Scan for the cell matching the given text and deliver its (x, y) coordinate at center. 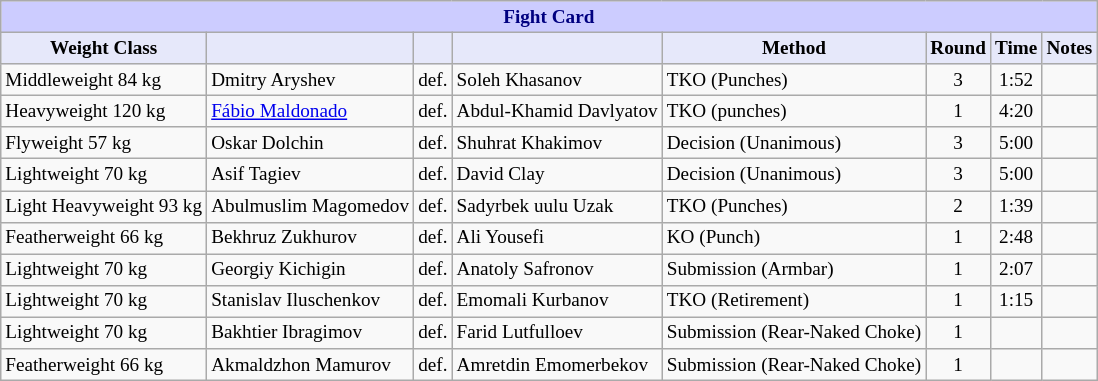
Bakhtier Ibragimov (310, 333)
Asif Tagiev (310, 175)
Amretdin Emomerbekov (557, 365)
Fight Card (549, 17)
1:15 (1016, 301)
Time (1016, 48)
Submission (Armbar) (794, 270)
2:48 (1016, 238)
TKO (Retirement) (794, 301)
Weight Class (104, 48)
David Clay (557, 175)
Bekhruz Zukhurov (310, 238)
Dmitry Aryshev (310, 80)
Abulmuslim Magomedov (310, 206)
1:52 (1016, 80)
Oskar Dolchin (310, 143)
Ali Yousefi (557, 238)
Emomali Kurbanov (557, 301)
Heavyweight 120 kg (104, 111)
Abdul-Khamid Davlyatov (557, 111)
Light Heavyweight 93 kg (104, 206)
2 (958, 206)
Notes (1070, 48)
Fábio Maldonado (310, 111)
1:39 (1016, 206)
Akmaldzhon Mamurov (310, 365)
Soleh Khasanov (557, 80)
Anatoly Safronov (557, 270)
Flyweight 57 kg (104, 143)
Method (794, 48)
Sadyrbek uulu Uzak (557, 206)
Stanislav Iluschenkov (310, 301)
Georgiy Kichigin (310, 270)
KO (Punch) (794, 238)
Shuhrat Khakimov (557, 143)
2:07 (1016, 270)
Round (958, 48)
Farid Lutfulloev (557, 333)
TKO (punches) (794, 111)
Middleweight 84 kg (104, 80)
4:20 (1016, 111)
